Identify which cell holds the provided text, then report its [X, Y] central coordinate. 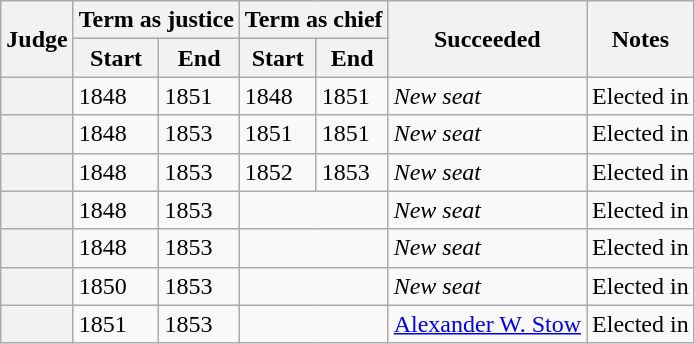
Term as chief [314, 20]
Succeeded [487, 39]
Alexander W. Stow [487, 324]
Judge [37, 39]
1850 [116, 286]
Term as justice [156, 20]
1852 [278, 172]
Notes [641, 39]
